Extract the (x, y) coordinate from the center of the cell holding the provided text.  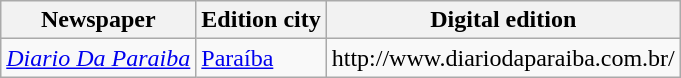
Edition city (261, 20)
http://www.diariodaparaiba.com.br/ (503, 58)
Newspaper (98, 20)
Paraíba (261, 58)
Diario Da Paraiba (98, 58)
Digital edition (503, 20)
